Determine the [X, Y] coordinate at the center of the cell enclosing the given text.  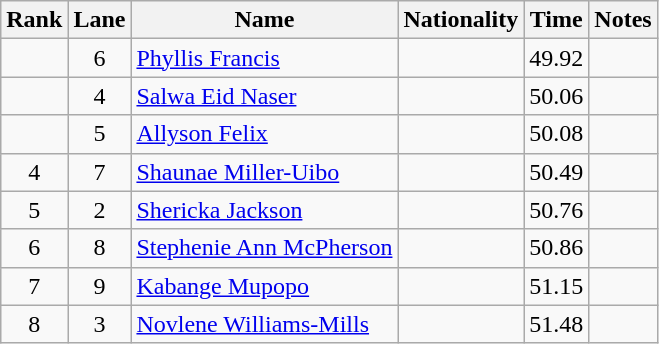
9 [100, 286]
Shericka Jackson [264, 210]
Stephenie Ann McPherson [264, 248]
Salwa Eid Naser [264, 96]
51.15 [556, 286]
3 [100, 324]
Name [264, 20]
50.86 [556, 248]
Kabange Mupopo [264, 286]
Phyllis Francis [264, 58]
50.06 [556, 96]
Time [556, 20]
Allyson Felix [264, 134]
Shaunae Miller-Uibo [264, 172]
49.92 [556, 58]
Nationality [461, 20]
Notes [623, 20]
2 [100, 210]
Novlene Williams-Mills [264, 324]
51.48 [556, 324]
Lane [100, 20]
50.08 [556, 134]
Rank [34, 20]
50.49 [556, 172]
50.76 [556, 210]
